Return the [X, Y] coordinate for the center point of the cell that contains the specified text.  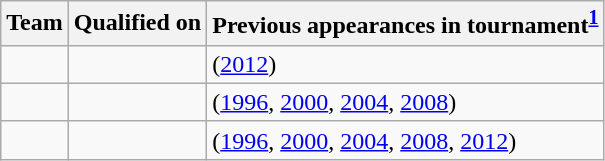
(1996, 2000, 2004, 2008) [406, 102]
(2012) [406, 64]
Team [35, 24]
Previous appearances in tournament1 [406, 24]
Qualified on [137, 24]
(1996, 2000, 2004, 2008, 2012) [406, 140]
